Capture the cell that displays the provided text and extract its [x, y] central coordinate. 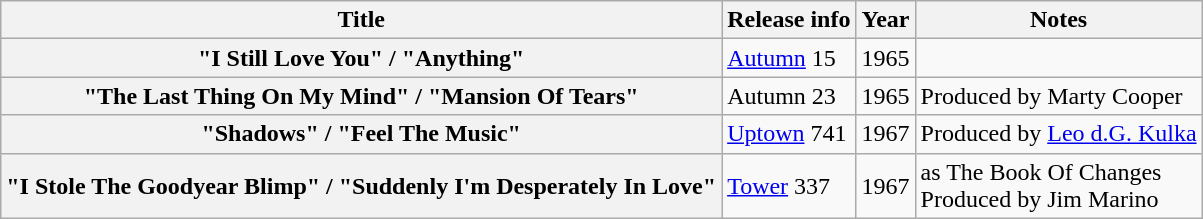
Produced by Leo d.G. Kulka [1058, 134]
Autumn 23 [789, 96]
Produced by Marty Cooper [1058, 96]
Notes [1058, 20]
as The Book Of ChangesProduced by Jim Marino [1058, 186]
"I Stole The Goodyear Blimp" / "Suddenly I'm Desperately In Love" [362, 186]
Uptown 741 [789, 134]
Title [362, 20]
"Shadows" / "Feel The Music" [362, 134]
Autumn 15 [789, 58]
"The Last Thing On My Mind" / "Mansion Of Tears" [362, 96]
"I Still Love You" / "Anything" [362, 58]
Year [886, 20]
Tower 337 [789, 186]
Release info [789, 20]
